Search for the cell housing the specified text and yield its (X, Y) center coordinate. 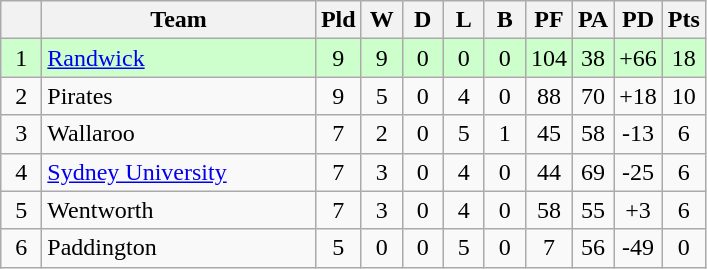
L (464, 20)
10 (684, 96)
18 (684, 58)
-13 (638, 134)
70 (592, 96)
+18 (638, 96)
Pld (338, 20)
+3 (638, 210)
Pts (684, 20)
Sydney University (179, 172)
-25 (638, 172)
B (504, 20)
38 (592, 58)
Randwick (179, 58)
44 (548, 172)
104 (548, 58)
88 (548, 96)
-49 (638, 248)
55 (592, 210)
PA (592, 20)
+66 (638, 58)
Wentworth (179, 210)
Team (179, 20)
45 (548, 134)
PF (548, 20)
Paddington (179, 248)
Pirates (179, 96)
PD (638, 20)
D (422, 20)
69 (592, 172)
W (382, 20)
Wallaroo (179, 134)
56 (592, 248)
